Determine the (x, y) coordinate at the center of the cell enclosing the given text.  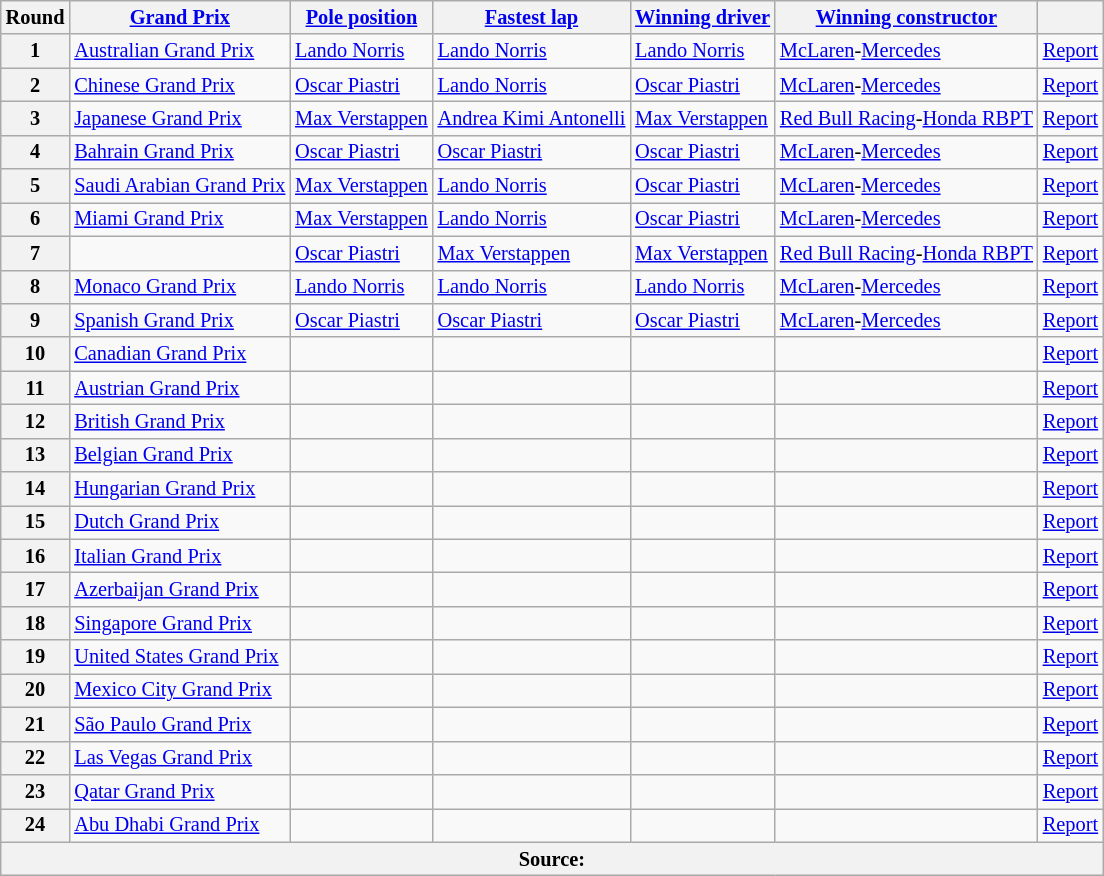
Winning driver (702, 17)
18 (36, 623)
Qatar Grand Prix (180, 791)
Singapore Grand Prix (180, 623)
United States Grand Prix (180, 657)
12 (36, 421)
Saudi Arabian Grand Prix (180, 186)
Miami Grand Prix (180, 219)
Italian Grand Prix (180, 556)
Dutch Grand Prix (180, 522)
Pole position (361, 17)
Belgian Grand Prix (180, 455)
1 (36, 51)
4 (36, 152)
19 (36, 657)
22 (36, 758)
Source: (552, 859)
Austrian Grand Prix (180, 388)
23 (36, 791)
Abu Dhabi Grand Prix (180, 825)
Chinese Grand Prix (180, 85)
16 (36, 556)
21 (36, 724)
Las Vegas Grand Prix (180, 758)
20 (36, 690)
2 (36, 85)
3 (36, 118)
10 (36, 354)
Fastest lap (532, 17)
Round (36, 17)
7 (36, 253)
14 (36, 489)
São Paulo Grand Prix (180, 724)
Canadian Grand Prix (180, 354)
6 (36, 219)
11 (36, 388)
Hungarian Grand Prix (180, 489)
Monaco Grand Prix (180, 287)
Winning constructor (906, 17)
17 (36, 589)
Grand Prix (180, 17)
Australian Grand Prix (180, 51)
5 (36, 186)
Mexico City Grand Prix (180, 690)
British Grand Prix (180, 421)
Japanese Grand Prix (180, 118)
24 (36, 825)
9 (36, 320)
Azerbaijan Grand Prix (180, 589)
Bahrain Grand Prix (180, 152)
Spanish Grand Prix (180, 320)
Andrea Kimi Antonelli (532, 118)
8 (36, 287)
15 (36, 522)
13 (36, 455)
